Find where the given text appears and provide that cell's center as (x, y) coordinate. 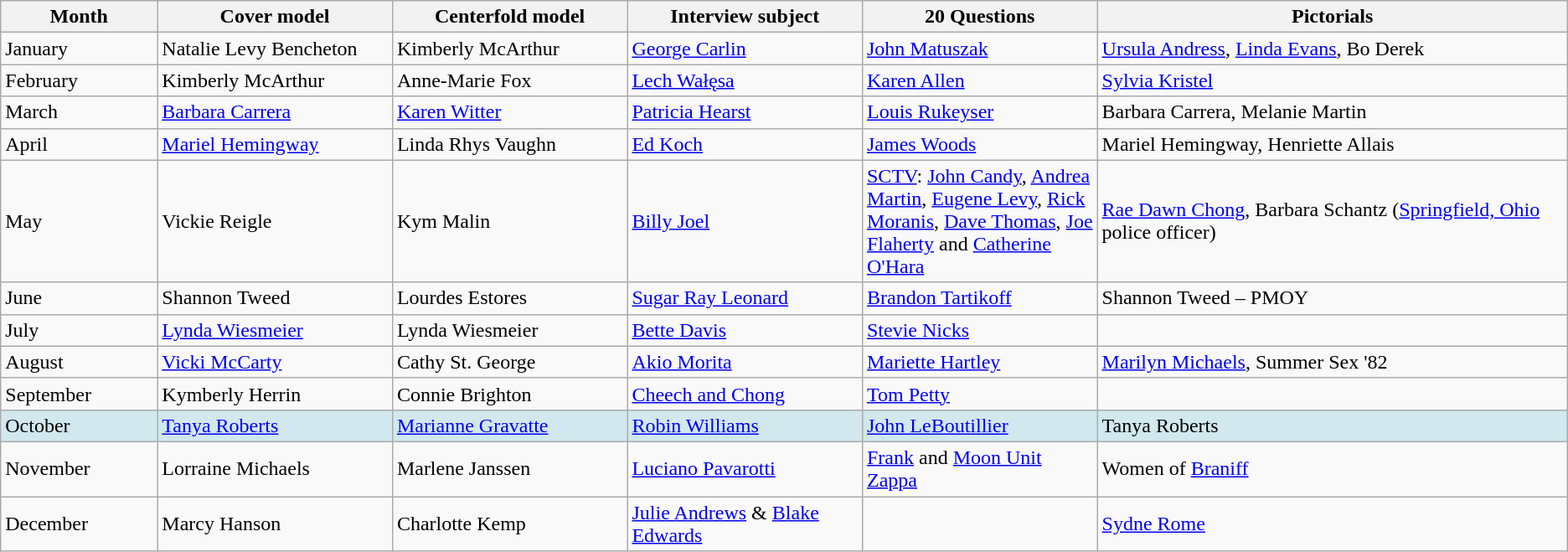
August (79, 362)
Vickie Reigle (275, 221)
Marlene Janssen (509, 469)
Linda Rhys Vaughn (509, 144)
Barbara Carrera (275, 112)
George Carlin (745, 49)
Robin Williams (745, 426)
20 Questions (980, 17)
Brandon Tartikoff (980, 298)
Barbara Carrera, Melanie Martin (1332, 112)
December (79, 523)
July (79, 330)
Cheech and Chong (745, 394)
January (79, 49)
Vicki McCarty (275, 362)
John LeBoutillier (980, 426)
September (79, 394)
Marianne Gravatte (509, 426)
Marcy Hanson (275, 523)
Lech Wałęsa (745, 80)
Sylvia Kristel (1332, 80)
November (79, 469)
Shannon Tweed – PMOY (1332, 298)
Kym Malin (509, 221)
Ursula Andress, Linda Evans, Bo Derek (1332, 49)
Ed Koch (745, 144)
Akio Morita (745, 362)
SCTV: John Candy, Andrea Martin, Eugene Levy, Rick Moranis, Dave Thomas, Joe Flaherty and Catherine O'Hara (980, 221)
Stevie Nicks (980, 330)
Karen Allen (980, 80)
February (79, 80)
James Woods (980, 144)
Mariel Hemingway, Henriette Allais (1332, 144)
Cover model (275, 17)
Kymberly Herrin (275, 394)
Julie Andrews & Blake Edwards (745, 523)
Pictorials (1332, 17)
Bette Davis (745, 330)
April (79, 144)
Lorraine Michaels (275, 469)
Charlotte Kemp (509, 523)
Luciano Pavarotti (745, 469)
Karen Witter (509, 112)
Connie Brighton (509, 394)
Month (79, 17)
Tom Petty (980, 394)
Interview subject (745, 17)
Sydne Rome (1332, 523)
Shannon Tweed (275, 298)
Patricia Hearst (745, 112)
Lourdes Estores (509, 298)
Sugar Ray Leonard (745, 298)
Centerfold model (509, 17)
Natalie Levy Bencheton (275, 49)
May (79, 221)
Frank and Moon Unit Zappa (980, 469)
Mariel Hemingway (275, 144)
Rae Dawn Chong, Barbara Schantz (Springfield, Ohio police officer) (1332, 221)
Women of Braniff (1332, 469)
Mariette Hartley (980, 362)
Cathy St. George (509, 362)
June (79, 298)
Louis Rukeyser (980, 112)
Anne-Marie Fox (509, 80)
March (79, 112)
Marilyn Michaels, Summer Sex '82 (1332, 362)
Billy Joel (745, 221)
John Matuszak (980, 49)
October (79, 426)
